Extract the [X, Y] coordinate from the center of the cell holding the provided text.  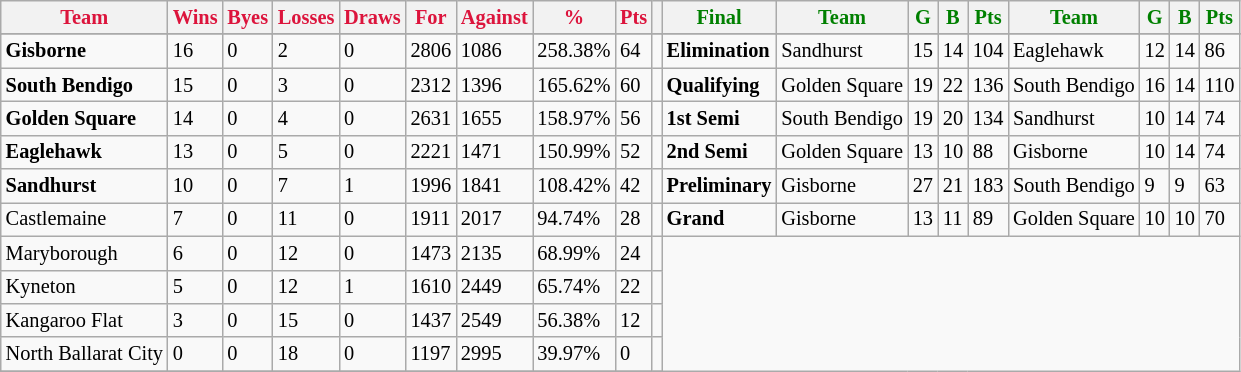
4 [306, 118]
27 [923, 186]
Qualifying [720, 85]
2221 [431, 152]
2806 [431, 51]
2449 [494, 287]
Kyneton [84, 287]
89 [988, 219]
1841 [494, 186]
258.38% [574, 51]
158.97% [574, 118]
165.62% [574, 85]
2nd Semi [720, 152]
150.99% [574, 152]
1655 [494, 118]
52 [634, 152]
65.74% [574, 287]
Byes [247, 17]
Draws [372, 17]
1st Semi [720, 118]
63 [1220, 186]
Castlemaine [84, 219]
2995 [494, 354]
20 [953, 118]
For [431, 17]
1610 [431, 287]
1396 [494, 85]
136 [988, 85]
94.74% [574, 219]
1473 [431, 253]
104 [988, 51]
2312 [431, 85]
1437 [431, 320]
1911 [431, 219]
28 [634, 219]
2 [306, 51]
134 [988, 118]
2549 [494, 320]
68.99% [574, 253]
2631 [431, 118]
42 [634, 186]
88 [988, 152]
60 [634, 85]
64 [634, 51]
North Ballarat City [84, 354]
Wins [196, 17]
% [574, 17]
86 [1220, 51]
24 [634, 253]
56 [634, 118]
56.38% [574, 320]
Kangaroo Flat [84, 320]
Against [494, 17]
Grand [720, 219]
Elimination [720, 51]
2017 [494, 219]
183 [988, 186]
2135 [494, 253]
108.42% [574, 186]
1086 [494, 51]
70 [1220, 219]
18 [306, 354]
Maryborough [84, 253]
6 [196, 253]
1197 [431, 354]
39.97% [574, 354]
Losses [306, 17]
21 [953, 186]
Preliminary [720, 186]
1471 [494, 152]
110 [1220, 85]
Final [720, 17]
1996 [431, 186]
